Find where the given text appears and provide that cell's center as (x, y) coordinate. 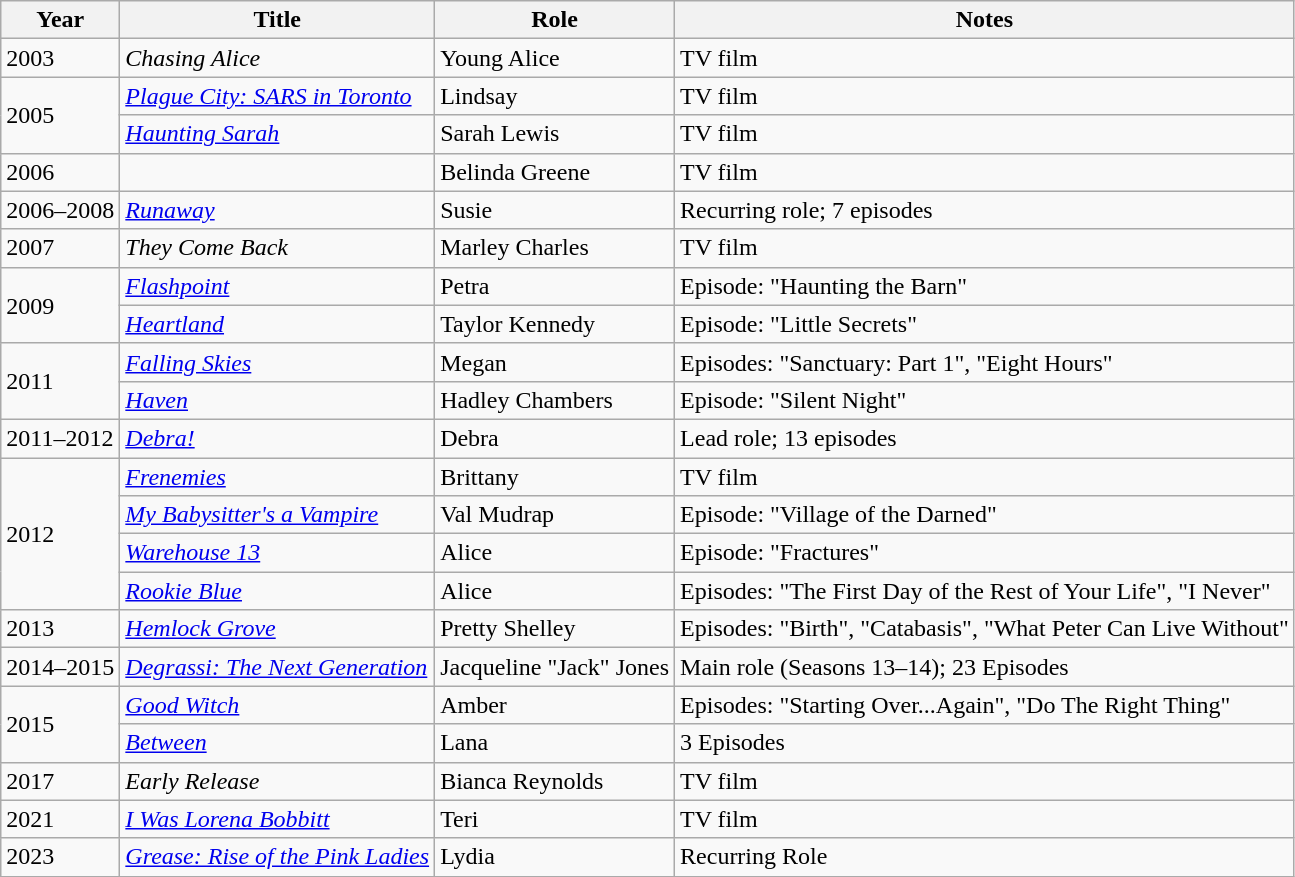
Flashpoint (278, 286)
Teri (555, 819)
Grease: Rise of the Pink Ladies (278, 857)
2023 (60, 857)
Young Alice (555, 58)
Rookie Blue (278, 591)
Early Release (278, 781)
Brittany (555, 477)
Haunting Sarah (278, 134)
Runaway (278, 210)
Megan (555, 362)
Episodes: "The First Day of the Rest of Your Life", "I Never" (985, 591)
Debra! (278, 438)
Episodes: "Starting Over...Again", "Do The Right Thing" (985, 705)
Main role (Seasons 13–14); 23 Episodes (985, 667)
Recurring Role (985, 857)
2006–2008 (60, 210)
Lydia (555, 857)
Lana (555, 743)
Sarah Lewis (555, 134)
Year (60, 20)
2005 (60, 115)
Hadley Chambers (555, 400)
Chasing Alice (278, 58)
2021 (60, 819)
Lead role; 13 episodes (985, 438)
2009 (60, 305)
Episodes: "Sanctuary: Part 1", "Eight Hours" (985, 362)
My Babysitter's a Vampire (278, 515)
Notes (985, 20)
Episode: "Village of the Darned" (985, 515)
Belinda Greene (555, 172)
I Was Lorena Bobbitt (278, 819)
Episode: "Haunting the Barn" (985, 286)
Marley Charles (555, 248)
2014–2015 (60, 667)
Role (555, 20)
Bianca Reynolds (555, 781)
2013 (60, 629)
2003 (60, 58)
Petra (555, 286)
Plague City: SARS in Toronto (278, 96)
Haven (278, 400)
3 Episodes (985, 743)
2011 (60, 381)
Hemlock Grove (278, 629)
Falling Skies (278, 362)
Susie (555, 210)
Amber (555, 705)
Recurring role; 7 episodes (985, 210)
Between (278, 743)
Pretty Shelley (555, 629)
Debra (555, 438)
2017 (60, 781)
Episodes: "Birth", "Catabasis", "What Peter Can Live Without" (985, 629)
2007 (60, 248)
Good Witch (278, 705)
Lindsay (555, 96)
Episode: "Fractures" (985, 553)
Episode: "Little Secrets" (985, 324)
Frenemies (278, 477)
Taylor Kennedy (555, 324)
Title (278, 20)
2015 (60, 724)
They Come Back (278, 248)
2011–2012 (60, 438)
2012 (60, 534)
Heartland (278, 324)
Val Mudrap (555, 515)
Episode: "Silent Night" (985, 400)
Degrassi: The Next Generation (278, 667)
Warehouse 13 (278, 553)
Jacqueline "Jack" Jones (555, 667)
2006 (60, 172)
